From the cell containing the given text, extract its center point as (x, y) coordinate. 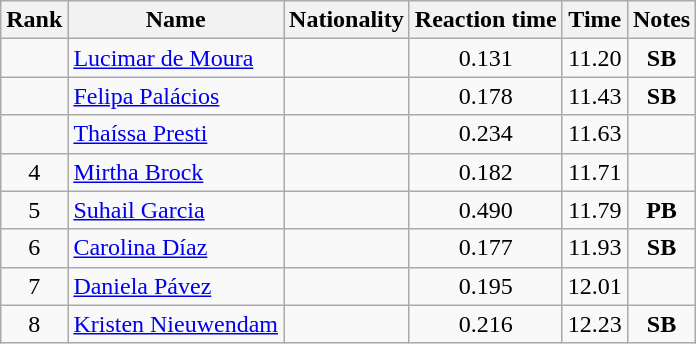
0.216 (486, 324)
Carolina Díaz (176, 248)
Nationality (347, 20)
Rank (34, 20)
Daniela Pávez (176, 286)
Time (594, 20)
5 (34, 210)
4 (34, 172)
Reaction time (486, 20)
6 (34, 248)
Name (176, 20)
0.182 (486, 172)
11.71 (594, 172)
11.43 (594, 96)
PB (661, 210)
0.177 (486, 248)
Felipa Palácios (176, 96)
0.131 (486, 58)
8 (34, 324)
Mirtha Brock (176, 172)
Lucimar de Moura (176, 58)
Notes (661, 20)
11.63 (594, 134)
12.23 (594, 324)
Kristen Nieuwendam (176, 324)
11.79 (594, 210)
11.20 (594, 58)
0.195 (486, 286)
11.93 (594, 248)
0.178 (486, 96)
0.234 (486, 134)
7 (34, 286)
12.01 (594, 286)
Thaíssa Presti (176, 134)
Suhail Garcia (176, 210)
0.490 (486, 210)
